Return the (x, y) coordinate for the center point of the cell that contains the specified text.  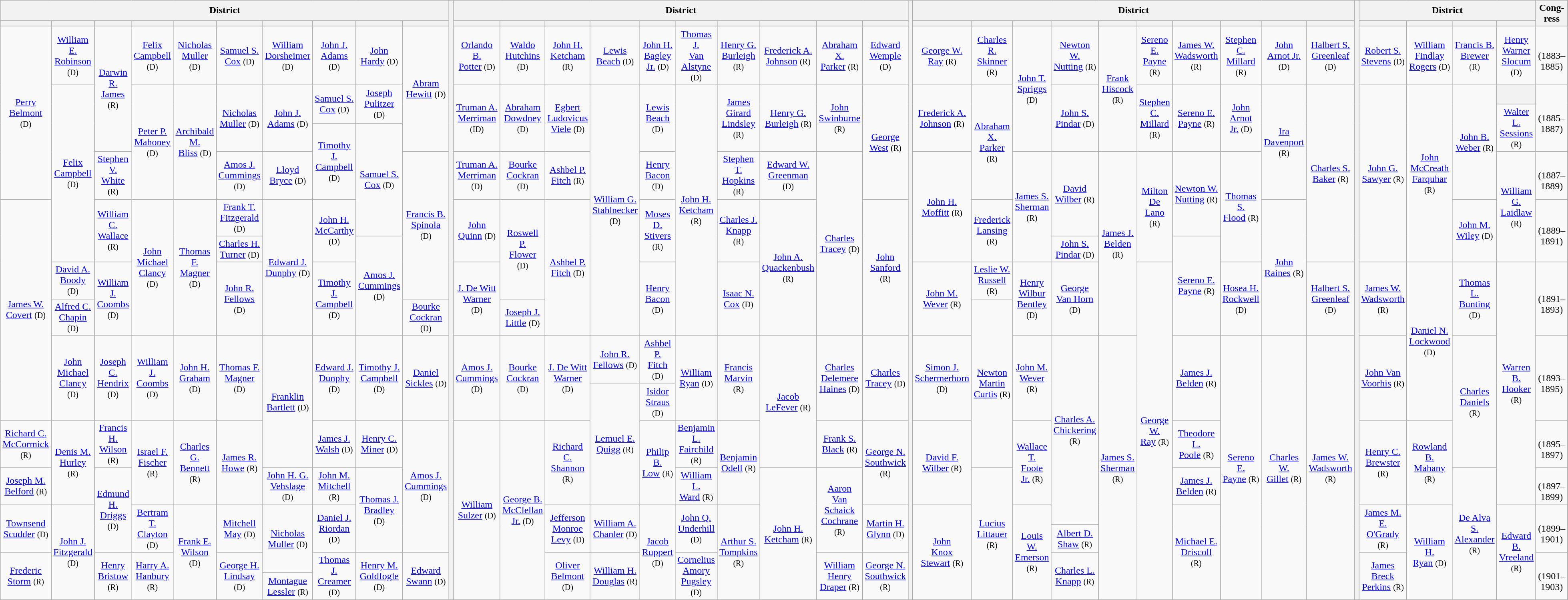
John H.McCarthy(D) (334, 230)
Charles L.Knapp (R) (1075, 576)
Leslie W.Russell (R) (992, 280)
William G.Laidlaw (R) (1516, 207)
Rowland B.Mahany (R) (1429, 462)
Halbert S.Greenleaf (D) (1331, 56)
John J.Fitzgerald (D) (73, 552)
FrederickLansing (R) (992, 230)
Stephen T.Hopkins (R) (738, 175)
Charles S.Baker (R) (1331, 174)
GeorgeVan Horn(D) (1075, 299)
William A.Chanler (D) (615, 529)
Denis M.Hurley (R) (73, 462)
James W.Wadsworth (R) (1197, 56)
De Alva S.Alexander(R) (1475, 534)
ArchibaldM.Bliss (D) (195, 142)
Warren B.Hooker (R) (1516, 383)
Frank T.Fitzgerald (D) (239, 218)
Charles J.Knapp (R) (738, 230)
James J.Walsh (D) (334, 444)
John H. G.Vehslage (D) (287, 486)
Simon J.Schermerhorn(D) (942, 378)
CorneliusAmoryPugsley (D) (696, 576)
Michael E.Driscoll (R) (1197, 552)
(1883–1885) (1552, 56)
Francis B.Brewer (R) (1475, 56)
OliverBelmont (D) (568, 576)
HenryWilburBentley(D) (1032, 299)
HenryBristow (R) (113, 576)
William H.Douglas (R) (615, 576)
Ashbel P.Fitch (R) (568, 175)
(1895–1897) (1552, 444)
Charles W.Gillet (R) (1284, 468)
(1891–1893) (1552, 299)
Joseph J.Little (D) (522, 317)
John Q.Underhill (D) (696, 529)
JamesBreckPerkins (R) (1383, 576)
David F.Wilber (R) (942, 462)
JamesGirardLindsley (R) (738, 118)
WilliamRyan (D) (696, 378)
Daniel N.Lockwood (D) (1429, 341)
(1899–1901) (1552, 529)
Francis B.Spinola (D) (426, 225)
Francis H.Wilson (R) (113, 444)
Henry C.Brewster(R) (1383, 462)
JohnArnot Jr. (D) (1284, 56)
Isaac N.Cox (D) (738, 299)
(1893–1895) (1552, 378)
Theodore L.Poole (R) (1197, 444)
Philip B.Low (R) (658, 462)
Thomas J.Bradley (D) (379, 510)
James R.Howe (R) (239, 462)
IraDavenport(R) (1284, 142)
WilliamHenryDraper (R) (840, 576)
Martin H.Glynn (D) (885, 529)
LuciusLittauer (R) (992, 534)
George B.McClellanJr. (D) (522, 510)
GeorgeWest (R) (885, 142)
Benjamin L.Fairchild (R) (696, 444)
Frank E.Wilson (D) (195, 552)
MitchellMay (D) (239, 529)
Bertram T.Clayton (D) (153, 529)
Harry A.Hanbury (R) (153, 576)
John A.Quackenbush(R) (788, 267)
James M. E.O'Grady (R) (1383, 529)
(1901–1903) (1552, 576)
FrankHiscock (R) (1118, 89)
MiltonDe Lano(R) (1154, 207)
FrancisMarvin (R) (738, 378)
John M.Wiley (D) (1475, 230)
EdwardSwann (D) (426, 576)
Louis W.Emerson(R) (1032, 552)
Henry WarnerSlocum (D) (1516, 56)
Amos J.Cummings (D) (239, 175)
(1887–1889) (1552, 175)
JohnQuinn (D) (477, 230)
JosephPulitzer (D) (379, 104)
EgbertLudovicusViele (D) (568, 118)
Joseph C.Hendrix (D) (113, 378)
Edward B.Vreeland (R) (1516, 552)
Charles R.Skinner (R) (992, 56)
Edward W.Greenman (D) (788, 175)
FranklinBartlett (D) (287, 402)
John T.Spriggs (D) (1032, 89)
Lemuel E.Quigg (R) (615, 444)
Timothy J.Campbell (D) (379, 378)
John H.Bagley Jr. (D) (658, 56)
Darwin R.James (R) (113, 89)
Wallace T.FooteJr. (R) (1032, 462)
TownsendScudder (D) (26, 529)
Israel F.Fischer (R) (153, 462)
Stephen V.White (R) (113, 175)
LloydBryce (D) (287, 175)
JacobRuppert (D) (658, 552)
Truman A.Merriman(ID) (477, 118)
William FindlayRogers (D) (1429, 56)
Daniel J.Riordan (D) (334, 529)
JohnHardy (D) (379, 56)
Charles H.Turner (D) (239, 249)
John B.Weber (R) (1475, 142)
Thomas L.Bunting (D) (1475, 299)
John G.Sawyer (R) (1383, 174)
JohnKnoxStewart (R) (942, 552)
Robert S.Stevens (D) (1383, 56)
Roswell P.Flower (D) (522, 249)
PerryBelmont (D) (26, 113)
Joseph M.Belford (R) (26, 486)
WilliamSulzer (D) (477, 510)
CharlesDelemereHaines (D) (840, 378)
JohnArnotJr. (D) (1241, 118)
Halbert S.Greenleaf(D) (1331, 299)
Albert D.Shaw (R) (1075, 538)
DavidWilber (R) (1075, 194)
Edmund H.Driggs (D) (113, 510)
DanielSickles (D) (426, 378)
JohnMcCreathFarquhar (R) (1429, 174)
Peter P.Mahoney(D) (153, 142)
JohnSanford (R) (885, 267)
JohnRaines (R) (1284, 267)
Frank S.Black (R) (840, 444)
AbrahamDowdney(D) (522, 118)
Arthur S.Tompkins (R) (738, 552)
John MichaelClancy (D) (73, 378)
Charles G.Bennett (R) (195, 462)
MontagueLessler (R) (287, 586)
John M.Mitchell (R) (334, 486)
AaronVan SchaickCochrane(R) (840, 510)
FredericStorm (R) (26, 576)
IsidorStraus (D) (658, 402)
Thomas J.Van Alstyne (D) (696, 56)
JohnSwinburne(R) (840, 118)
WaldoHutchins (D) (522, 56)
Orlando B.Potter (D) (477, 56)
William E.Robinson (D) (73, 56)
Cong­ress (1552, 14)
Moses D.Stivers (R) (658, 230)
EdwardWemple (D) (885, 56)
John H.Graham(D) (195, 378)
Hosea H.Rockwell(D) (1241, 299)
David A.Boody (D) (73, 280)
William H.Ryan (D) (1429, 552)
JacobLeFever (R) (788, 402)
(1889–1891) (1552, 230)
(1885–1887) (1552, 118)
William L.Ward (R) (696, 486)
WilliamDorsheimer (D) (287, 56)
James W.Covert (D) (26, 310)
JohnMichaelClancy (D) (153, 267)
JeffersonMonroeLevy (D) (568, 529)
BenjaminOdell (R) (738, 462)
Richard C.Shannon (R) (568, 462)
George H.Lindsay (D) (239, 576)
Thomas S.Flood (R) (1241, 207)
NewtonMartinCurtis (R) (992, 383)
Charles A.Chickering(R) (1075, 430)
William C.Wallace (R) (113, 230)
Truman A.Merriman (D) (477, 175)
Walter L.Sessions (R) (1516, 128)
John VanVoorhis (R) (1383, 378)
Henry C.Miner (D) (379, 444)
Alfred C.Chapin (D) (73, 317)
Thomas J.Creamer(D) (334, 576)
AbramHewitt (D) (426, 89)
(1897–1899) (1552, 486)
Richard C.McCormick (R) (26, 444)
William G.Stahlnecker(D) (615, 210)
CharlesDaniels (R) (1475, 402)
Henry M.Goldfogle(D) (379, 576)
John H.Moffitt (R) (942, 207)
